For the text-containing cell, return its midpoint in [X, Y] coordinate format. 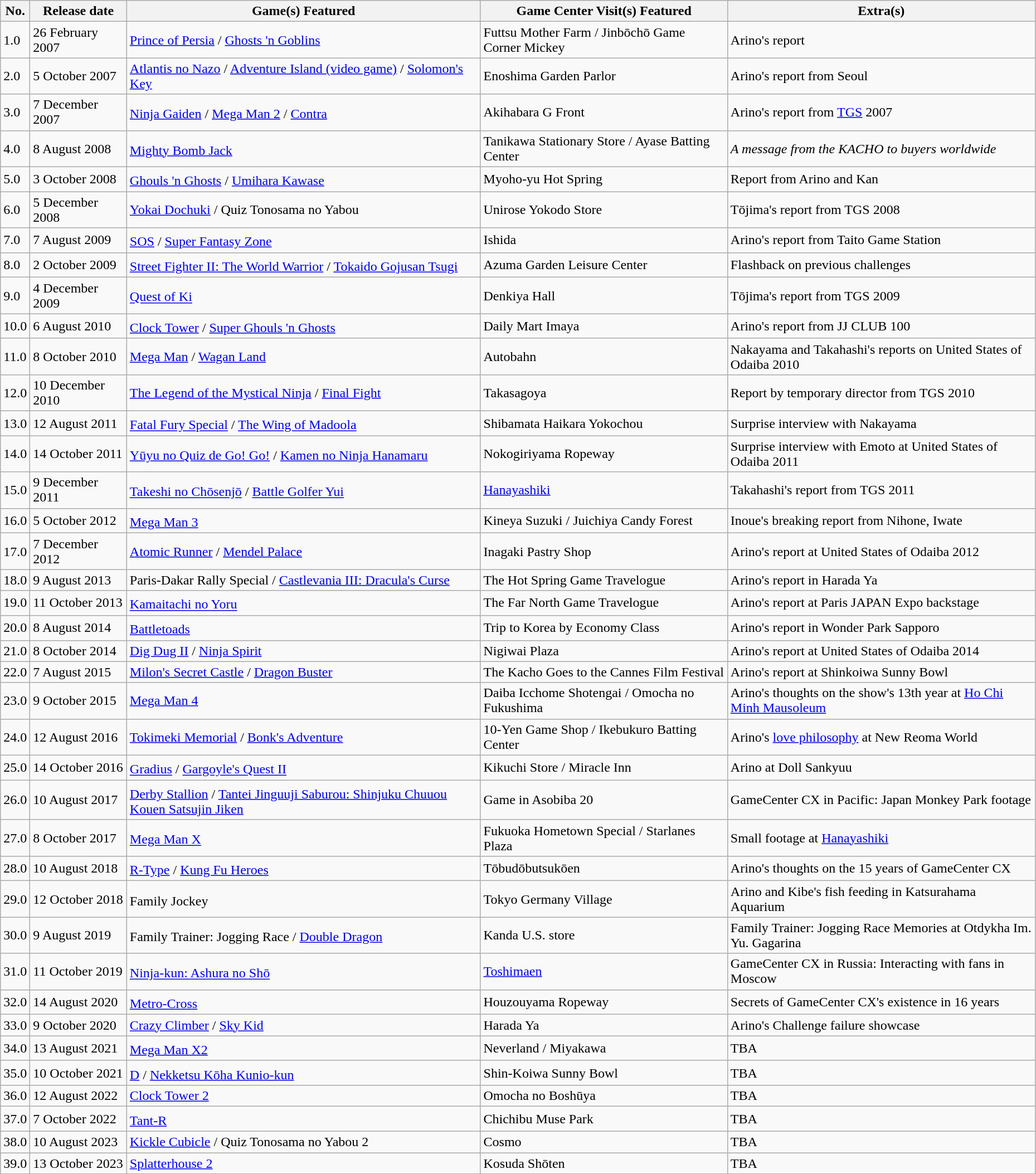
5.0 [16, 179]
Tokimeki Memorial / Bonk's Adventure [303, 737]
Neverland / Miyakawa [604, 1049]
30.0 [16, 935]
Release date [79, 11]
Nokogiriyama Ropeway [604, 454]
25.0 [16, 768]
13 October 2023 [79, 1163]
Tanikawa Stationary Store / Ayase Batting Center [604, 148]
Clock Tower / Super Ghouls 'n Ghosts [303, 327]
Ghouls 'n Ghosts / Umihara Kawase [303, 179]
Family Trainer: Jogging Race / Double Dragon [303, 935]
Arino's report at United States of Odaiba 2012 [881, 552]
34.0 [16, 1049]
10 August 2018 [79, 868]
Metro-Cross [303, 1002]
Prince of Persia / Ghosts 'n Goblins [303, 40]
26 February 2007 [79, 40]
1.0 [16, 40]
Fukuoka Hometown Special / Starlanes Plaza [604, 838]
Inoue's breaking report from Nihone, Iwate [881, 520]
Ninja-kun: Ashura no Shō [303, 972]
5 October 2012 [79, 520]
Arino's Challenge failure showcase [881, 1025]
7 October 2022 [79, 1119]
38.0 [16, 1142]
7 December 2007 [79, 113]
Kickle Cubicle / Quiz Tonosama no Yabou 2 [303, 1142]
Daiba Icchome Shotengai / Omocha no Fukushima [604, 701]
9.0 [16, 295]
Kanda U.S. store [604, 935]
Hanayashiki [604, 490]
8 August 2008 [79, 148]
5 October 2007 [79, 76]
3 October 2008 [79, 179]
9 October 2020 [79, 1025]
Arino's report from Taito Game Station [881, 241]
Mega Man / Wagan Land [303, 357]
Gradius / Gargoyle's Quest II [303, 768]
7 August 2015 [79, 672]
4.0 [16, 148]
Takasagoya [604, 392]
Extra(s) [881, 11]
Enoshima Garden Parlor [604, 76]
Arino's report from JJ CLUB 100 [881, 327]
10 August 2023 [79, 1142]
37.0 [16, 1119]
2 October 2009 [79, 265]
Fatal Fury Special / The Wing of Madoola [303, 423]
Battletoads [303, 627]
10 December 2010 [79, 392]
Milon's Secret Castle / Dragon Buster [303, 672]
10.0 [16, 327]
Akihabara G Front [604, 113]
29.0 [16, 899]
Paris-Dakar Rally Special / Castlevania III: Dracula's Curse [303, 580]
7 August 2009 [79, 241]
Atomic Runner / Mendel Palace [303, 552]
Flashback on previous challenges [881, 265]
13 August 2021 [79, 1049]
39.0 [16, 1163]
14.0 [16, 454]
36.0 [16, 1096]
18.0 [16, 580]
Derby Stallion / Tantei Jinguuji Saburou: Shinjuku Chuuou Kouen Satsujin Jiken [303, 800]
Clock Tower 2 [303, 1096]
Family Jockey [303, 899]
No. [16, 11]
Arino's report from TGS 2007 [881, 113]
Street Fighter II: The World Warrior / Tokaido Gojusan Tsugi [303, 265]
Azuma Garden Leisure Center [604, 265]
Arino's report from Seoul [881, 76]
8.0 [16, 265]
Mega Man X [303, 838]
14 August 2020 [79, 1002]
24.0 [16, 737]
Kamaitachi no Yoru [303, 603]
Kikuchi Store / Miracle Inn [604, 768]
Chichibu Muse Park [604, 1119]
Family Trainer: Jogging Race Memories at Otdykha Im. Yu. Gagarina [881, 935]
Secrets of GameCenter CX's existence in 16 years [881, 1002]
9 December 2011 [79, 490]
6.0 [16, 210]
11 October 2019 [79, 972]
Game(s) Featured [303, 11]
Nigiwai Plaza [604, 651]
Arino's report [881, 40]
12 October 2018 [79, 899]
Autobahn [604, 357]
14 October 2016 [79, 768]
9 August 2013 [79, 580]
Shin-Koiwa Sunny Bowl [604, 1073]
14 October 2011 [79, 454]
Cosmo [604, 1142]
Myoho-yu Hot Spring [604, 179]
9 August 2019 [79, 935]
Daily Mart Imaya [604, 327]
The Hot Spring Game Travelogue [604, 580]
11 October 2013 [79, 603]
28.0 [16, 868]
Tokyo Germany Village [604, 899]
26.0 [16, 800]
Mega Man X2 [303, 1049]
7.0 [16, 241]
Game in Asobiba 20 [604, 800]
Denkiya Hall [604, 295]
Surprise interview with Nakayama [881, 423]
2.0 [16, 76]
3.0 [16, 113]
6 August 2010 [79, 327]
Arino's thoughts on the 15 years of GameCenter CX [881, 868]
4 December 2009 [79, 295]
Shibamata Haikara Yokochou [604, 423]
Yūyu no Quiz de Go! Go! / Kamen no Ninja Hanamaru [303, 454]
21.0 [16, 651]
Kosuda Shōten [604, 1163]
Mega Man 4 [303, 701]
10-Yen Game Shop / Ikebukuro Batting Center [604, 737]
16.0 [16, 520]
12.0 [16, 392]
10 October 2021 [79, 1073]
Toshimaen [604, 972]
A message from the KACHO to buyers worldwide [881, 148]
Harada Ya [604, 1025]
20.0 [16, 627]
Ninja Gaiden / Mega Man 2 / Contra [303, 113]
Futtsu Mother Farm / Jinbōchō Game Corner Mickey [604, 40]
Takeshi no Chōsenjō / Battle Golfer Yui [303, 490]
35.0 [16, 1073]
Quest of Ki [303, 295]
D / Nekketsu Kōha Kunio-kun [303, 1073]
Mega Man 3 [303, 520]
10 August 2017 [79, 800]
Small footage at Hanayashiki [881, 838]
12 August 2022 [79, 1096]
Dig Dug II / Ninja Spirit [303, 651]
Game Center Visit(s) Featured [604, 11]
12 August 2011 [79, 423]
Splatterhouse 2 [303, 1163]
12 August 2016 [79, 737]
Yokai Dochuki / Quiz Tonosama no Yabou [303, 210]
Arino's report in Harada Ya [881, 580]
17.0 [16, 552]
Report from Arino and Kan [881, 179]
32.0 [16, 1002]
7 December 2012 [79, 552]
Takahashi's report from TGS 2011 [881, 490]
Trip to Korea by Economy Class [604, 627]
9 October 2015 [79, 701]
Report by temporary director from TGS 2010 [881, 392]
8 October 2014 [79, 651]
Tant-R [303, 1119]
Arino's report at Paris JAPAN Expo backstage [881, 603]
Tōjima's report from TGS 2009 [881, 295]
8 August 2014 [79, 627]
Atlantis no Nazo / Adventure Island (video game) / Solomon's Key [303, 76]
Arino at Doll Sankyuu [881, 768]
Surprise interview with Emoto at United States of Odaiba 2011 [881, 454]
Tōbudōbutsukōen [604, 868]
15.0 [16, 490]
Ishida [604, 241]
8 October 2017 [79, 838]
The Legend of the Mystical Ninja / Final Fight [303, 392]
Tōjima's report from TGS 2008 [881, 210]
R-Type / Kung Fu Heroes [303, 868]
GameCenter CX in Pacific: Japan Monkey Park footage [881, 800]
27.0 [16, 838]
Arino and Kibe's fish feeding in Katsurahama Aquarium [881, 899]
Nakayama and Takahashi's reports on United States of Odaiba 2010 [881, 357]
Arino's thoughts on the show's 13th year at Ho Chi Minh Mausoleum [881, 701]
GameCenter CX in Russia: Interacting with fans in Moscow [881, 972]
Inagaki Pastry Shop [604, 552]
Houzouyama Ropeway [604, 1002]
Crazy Climber / Sky Kid [303, 1025]
Arino's love philosophy at New Reoma World [881, 737]
Kineya Suzuki / Juichiya Candy Forest [604, 520]
Arino's report at United States of Odaiba 2014 [881, 651]
23.0 [16, 701]
Arino's report in Wonder Park Sapporo [881, 627]
5 December 2008 [79, 210]
22.0 [16, 672]
The Far North Game Travelogue [604, 603]
13.0 [16, 423]
Unirose Yokodo Store [604, 210]
Omocha no Boshūya [604, 1096]
11.0 [16, 357]
31.0 [16, 972]
33.0 [16, 1025]
19.0 [16, 603]
Mighty Bomb Jack [303, 148]
SOS / Super Fantasy Zone [303, 241]
The Kacho Goes to the Cannes Film Festival [604, 672]
8 October 2010 [79, 357]
Arino's report at Shinkoiwa Sunny Bowl [881, 672]
